Pinpoint the cell where the given text exists, returning its (X, Y) midpoint coordinate. 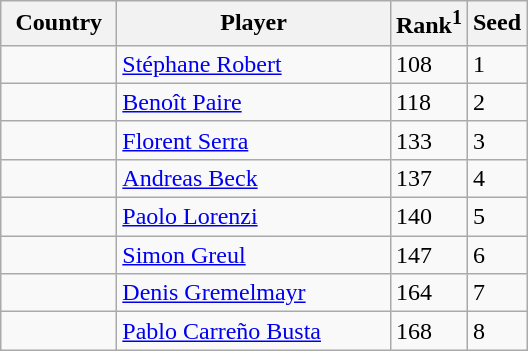
2 (496, 102)
6 (496, 255)
Andreas Beck (254, 178)
Seed (496, 24)
147 (428, 255)
Simon Greul (254, 255)
5 (496, 217)
4 (496, 178)
Stéphane Robert (254, 64)
140 (428, 217)
Paolo Lorenzi (254, 217)
Country (59, 24)
108 (428, 64)
Florent Serra (254, 140)
164 (428, 293)
118 (428, 102)
8 (496, 331)
Rank1 (428, 24)
137 (428, 178)
3 (496, 140)
168 (428, 331)
Benoît Paire (254, 102)
133 (428, 140)
Denis Gremelmayr (254, 293)
Player (254, 24)
Pablo Carreño Busta (254, 331)
7 (496, 293)
1 (496, 64)
